Identify which cell holds the provided text, then report its [x, y] central coordinate. 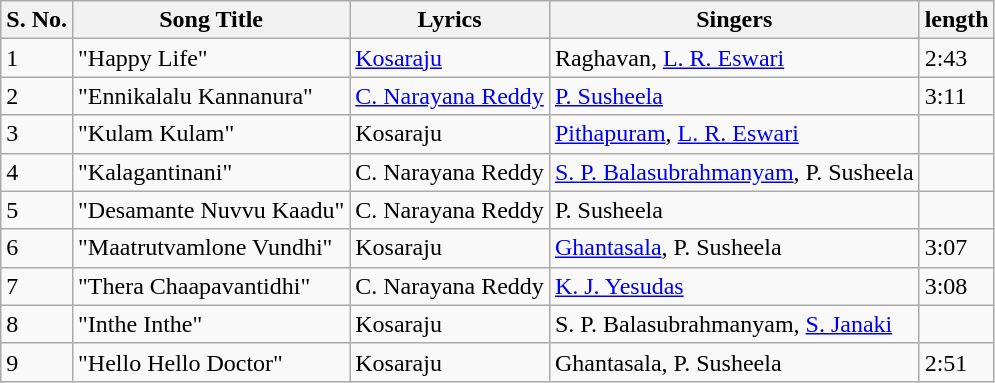
8 [37, 324]
K. J. Yesudas [734, 286]
"Kulam Kulam" [210, 134]
"Inthe Inthe" [210, 324]
5 [37, 210]
"Desamante Nuvvu Kaadu" [210, 210]
"Happy Life" [210, 58]
9 [37, 362]
S. No. [37, 20]
"Kalagantinani" [210, 172]
3:07 [956, 248]
Pithapuram, L. R. Eswari [734, 134]
"Maatrutvamlone Vundhi" [210, 248]
Song Title [210, 20]
2:43 [956, 58]
3:11 [956, 96]
6 [37, 248]
2 [37, 96]
Singers [734, 20]
3:08 [956, 286]
4 [37, 172]
1 [37, 58]
S. P. Balasubrahmanyam, S. Janaki [734, 324]
3 [37, 134]
"Ennikalalu Kannanura" [210, 96]
"Thera Chaapavantidhi" [210, 286]
2:51 [956, 362]
Lyrics [450, 20]
"Hello Hello Doctor" [210, 362]
length [956, 20]
Raghavan, L. R. Eswari [734, 58]
7 [37, 286]
S. P. Balasubrahmanyam, P. Susheela [734, 172]
